Scan for the cell matching the given text and deliver its [X, Y] coordinate at center. 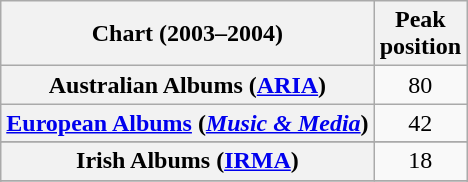
18 [420, 161]
80 [420, 85]
European Albums (Music & Media) [188, 123]
Irish Albums (IRMA) [188, 161]
42 [420, 123]
Australian Albums (ARIA) [188, 85]
Peakposition [420, 34]
Chart (2003–2004) [188, 34]
